Find where the given text appears and provide that cell's center as [x, y] coordinate. 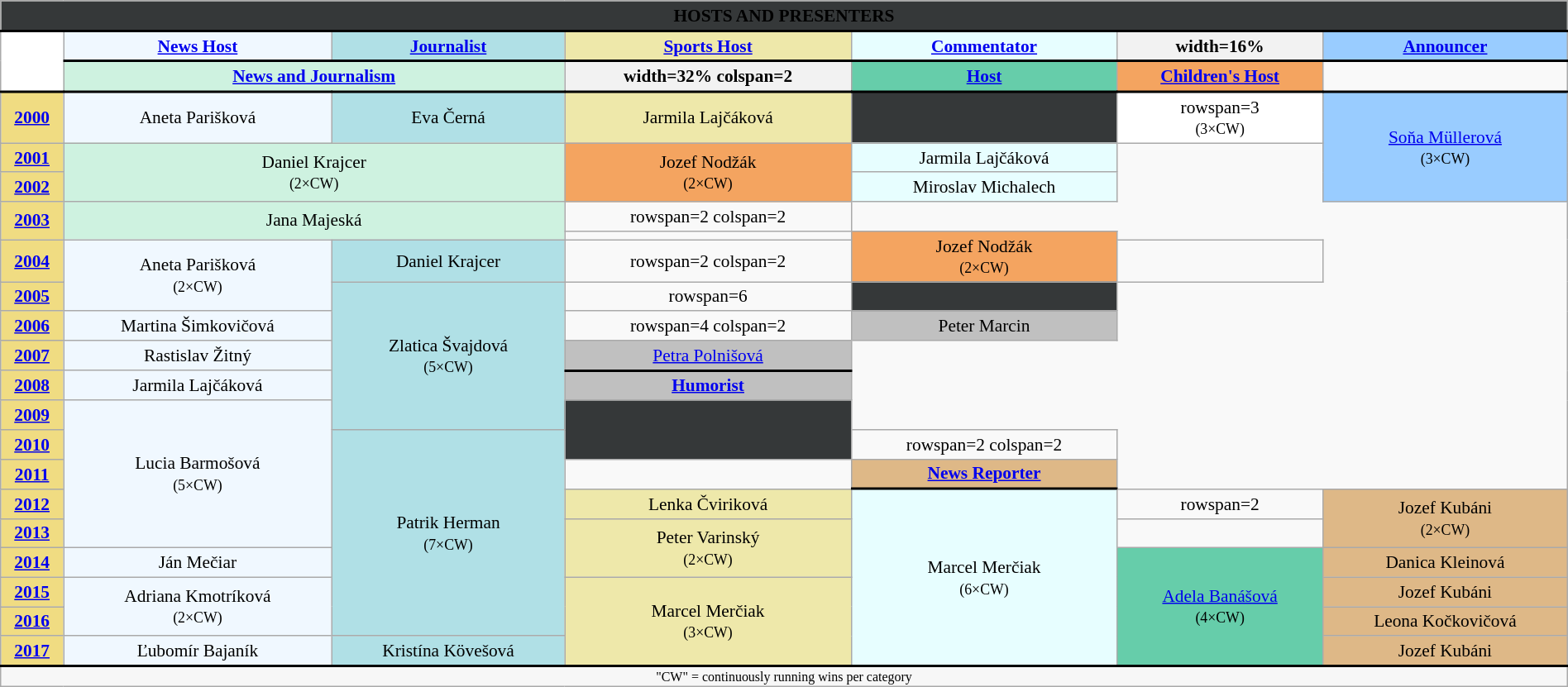
Humorist [708, 385]
Daniel Krajcer (2×CW) [314, 172]
2005 [32, 297]
2009 [32, 415]
Announcer [1446, 46]
2006 [32, 326]
Leona Kočkovičová [1446, 622]
Kristína Kövešová [448, 651]
Miroslav Michalech [984, 188]
rowspan=4 colspan=2 [708, 326]
Commentator [984, 46]
2002 [32, 188]
2017 [32, 651]
2013 [32, 533]
Eva Černá [448, 117]
Lucia Barmošová (5×CW) [198, 474]
2004 [32, 261]
"CW" = continuously running wins per category [784, 676]
Peter Marcin [984, 326]
2014 [32, 563]
Marcel Merčiak (3×CW) [708, 622]
Journalist [448, 46]
2015 [32, 592]
2008 [32, 385]
width=16% [1221, 46]
Marcel Merčiak (6×CW) [984, 578]
Rastislav Žitný [198, 355]
2011 [32, 474]
2012 [32, 504]
Soňa Müllerová (3×CW) [1446, 147]
Daniel Krajcer [448, 261]
Adriana Kmotríková (2×CW) [198, 607]
rowspan=3 (3×CW) [1221, 117]
width=32% colspan=2 [708, 76]
2003 [32, 221]
2001 [32, 158]
Jana Majeská [314, 221]
Children's Host [1221, 76]
rowspan=6 [708, 297]
rowspan=2 [1221, 504]
Petra Polnišová [708, 355]
2000 [32, 117]
Sports Host [708, 46]
2016 [32, 622]
Peter Varinský (2×CW) [708, 547]
Jozef Kubáni (2×CW) [1446, 519]
Ján Mečiar [198, 563]
News and Journalism [314, 76]
HOSTS AND PRESENTERS [784, 16]
News Reporter [984, 474]
2010 [32, 445]
2007 [32, 355]
News Host [198, 46]
Lenka Čviriková [708, 504]
Ľubomír Bajaník [198, 651]
Danica Kleinová [1446, 563]
Adela Banášová (4×CW) [1221, 607]
Host [984, 76]
Zlatica Švajdová (5×CW) [448, 355]
Aneta Parišková [198, 117]
Martina Šimkovičová [198, 326]
Aneta Parišková (2×CW) [198, 276]
Patrik Herman (7×CW) [448, 532]
